Capture the cell that displays the provided text and extract its (X, Y) central coordinate. 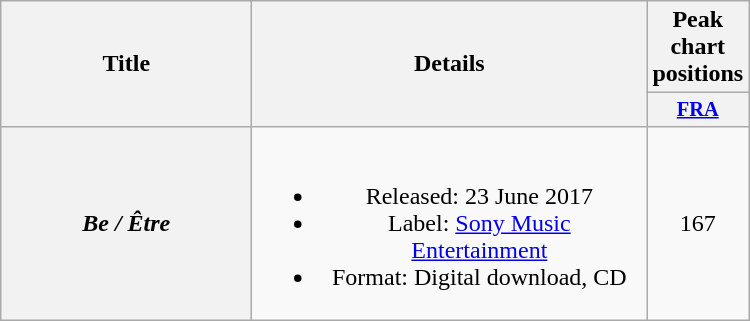
Title (126, 64)
FRA (698, 110)
Details (450, 64)
Peak chart positions (698, 47)
Be / Être (126, 223)
Released: 23 June 2017Label: Sony Music EntertainmentFormat: Digital download, CD (450, 223)
167 (698, 223)
